Output the (X, Y) coordinate of the center of the cell containing the given text.  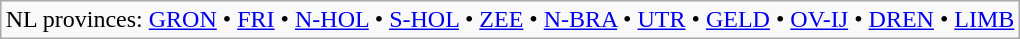
NL provinces: GRON • FRI • N-HOL • S-HOL • ZEE • N-BRA • UTR • GELD • OV-IJ • DREN • LIMB (510, 20)
